Pinpoint the cell where the given text exists, returning its (x, y) midpoint coordinate. 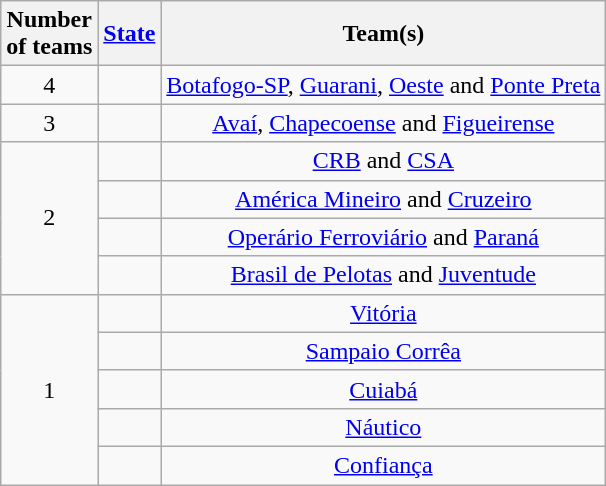
Cuiabá (384, 389)
Náutico (384, 427)
Sampaio Corrêa (384, 351)
Avaí, Chapecoense and Figueirense (384, 123)
Operário Ferroviário and Paraná (384, 237)
Vitória (384, 313)
Team(s) (384, 34)
1 (50, 389)
3 (50, 123)
4 (50, 85)
Confiança (384, 465)
Botafogo-SP, Guarani, Oeste and Ponte Preta (384, 85)
CRB and CSA (384, 161)
State (130, 34)
Numberof teams (50, 34)
América Mineiro and Cruzeiro (384, 199)
Brasil de Pelotas and Juventude (384, 275)
2 (50, 218)
